Locate the cell with the specified text and output its [X, Y] center coordinate. 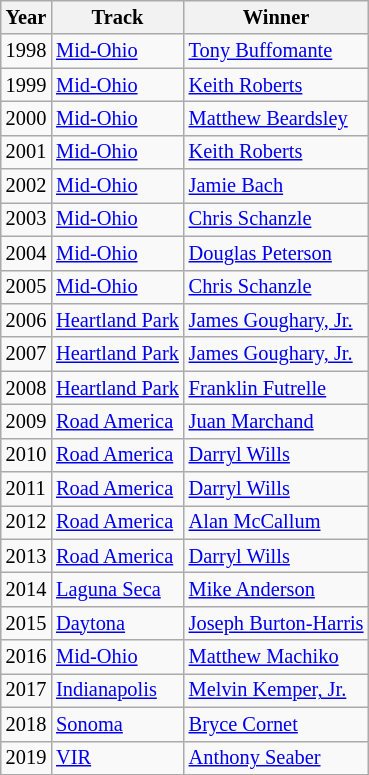
1999 [26, 85]
Mike Anderson [276, 589]
2017 [26, 690]
2016 [26, 657]
Jamie Bach [276, 186]
2013 [26, 556]
2019 [26, 758]
Indianapolis [118, 690]
Track [118, 17]
2008 [26, 388]
2011 [26, 489]
Bryce Cornet [276, 724]
2010 [26, 455]
Matthew Beardsley [276, 118]
Franklin Futrelle [276, 388]
Juan Marchand [276, 421]
Tony Buffomante [276, 51]
2005 [26, 287]
2018 [26, 724]
2012 [26, 522]
Winner [276, 17]
Daytona [118, 623]
2001 [26, 152]
2007 [26, 354]
Anthony Seaber [276, 758]
Sonoma [118, 724]
2003 [26, 219]
Douglas Peterson [276, 253]
2004 [26, 253]
Melvin Kemper, Jr. [276, 690]
Year [26, 17]
2006 [26, 320]
Joseph Burton-Harris [276, 623]
2002 [26, 186]
2015 [26, 623]
Alan McCallum [276, 522]
2014 [26, 589]
Laguna Seca [118, 589]
1998 [26, 51]
2009 [26, 421]
2000 [26, 118]
Matthew Machiko [276, 657]
VIR [118, 758]
